Determine the [X, Y] coordinate at the center of the cell enclosing the given text.  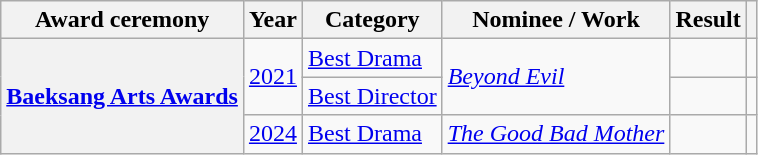
Baeksang Arts Awards [122, 96]
2024 [272, 134]
Beyond Evil [556, 77]
Year [272, 20]
Nominee / Work [556, 20]
Best Director [372, 96]
Result [708, 20]
Category [372, 20]
The Good Bad Mother [556, 134]
2021 [272, 77]
Award ceremony [122, 20]
